Detect which cell encompasses the target text, then output its (X, Y) center coordinate. 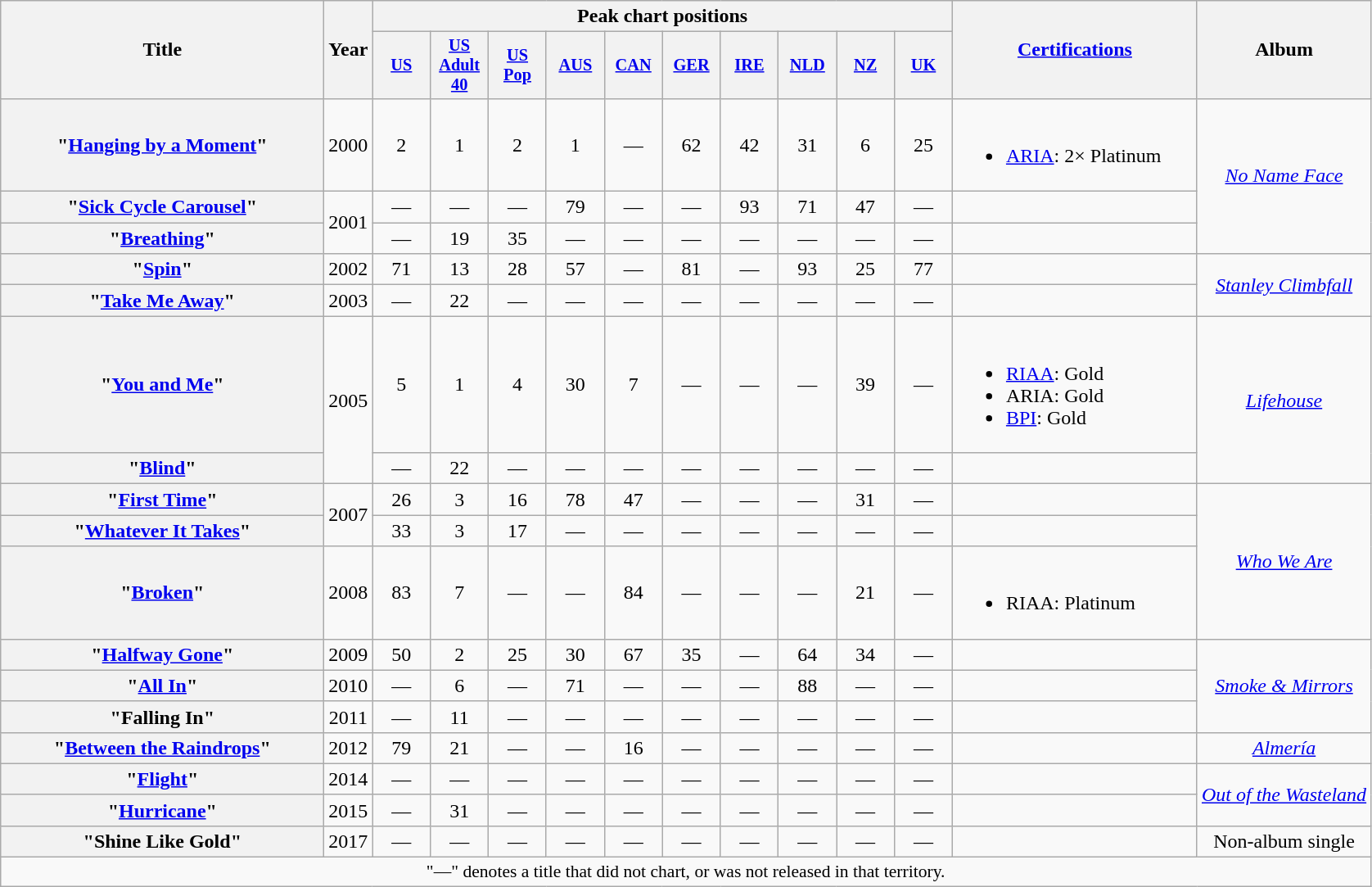
RIAA: GoldARIA: GoldBPI: Gold (1074, 385)
26 (401, 500)
Non-album single (1284, 841)
2015 (349, 810)
RIAA: Platinum (1074, 593)
"Sick Cycle Carousel" (162, 207)
"Breathing" (162, 238)
2002 (349, 269)
USAdult 40 (460, 66)
USPop (517, 66)
US (401, 66)
IRE (750, 66)
2003 (349, 301)
"Shine Like Gold" (162, 841)
50 (401, 654)
77 (923, 269)
"Spin" (162, 269)
4 (517, 385)
17 (517, 531)
2014 (349, 779)
2009 (349, 654)
78 (575, 500)
"You and Me" (162, 385)
"Hurricane" (162, 810)
2017 (349, 841)
83 (401, 593)
Out of the Wasteland (1284, 794)
NLD (807, 66)
"Broken" (162, 593)
Certifications (1074, 50)
2005 (349, 400)
39 (866, 385)
"Whatever It Takes" (162, 531)
CAN (634, 66)
"Flight" (162, 779)
Stanley Climbfall (1284, 285)
ARIA: 2× Platinum (1074, 144)
84 (634, 593)
64 (807, 654)
Year (349, 50)
2007 (349, 515)
Title (162, 50)
28 (517, 269)
"Take Me Away" (162, 301)
Almería (1284, 748)
"Falling In" (162, 717)
42 (750, 144)
2011 (349, 717)
11 (460, 717)
No Name Face (1284, 175)
81 (691, 269)
NZ (866, 66)
Smoke & Mirrors (1284, 686)
Lifehouse (1284, 400)
Peak chart positions (663, 16)
2008 (349, 593)
"Hanging by a Moment" (162, 144)
GER (691, 66)
34 (866, 654)
88 (807, 686)
19 (460, 238)
67 (634, 654)
57 (575, 269)
"Halfway Gone" (162, 654)
AUS (575, 66)
"—" denotes a title that did not chart, or was not released in that territory. (686, 872)
2010 (349, 686)
"Between the Raindrops" (162, 748)
Who We Are (1284, 562)
2001 (349, 223)
2012 (349, 748)
"First Time" (162, 500)
33 (401, 531)
2000 (349, 144)
62 (691, 144)
5 (401, 385)
"Blind" (162, 468)
13 (460, 269)
"All In" (162, 686)
UK (923, 66)
Album (1284, 50)
